Pinpoint the cell where the given text exists, returning its (X, Y) midpoint coordinate. 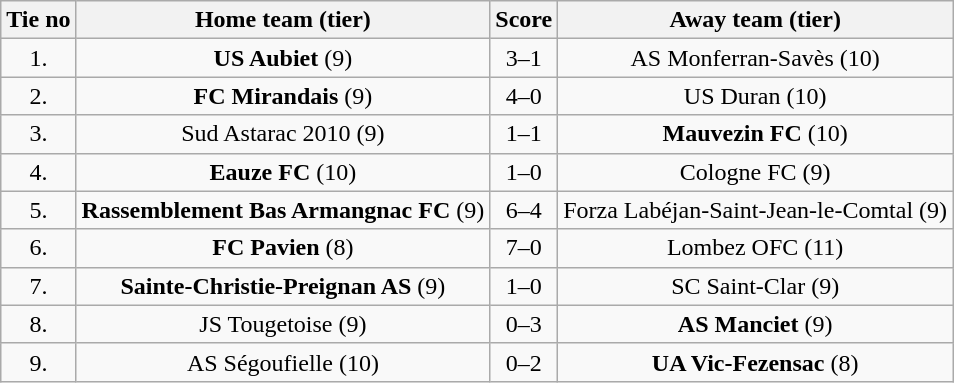
Tie no (38, 20)
AS Monferran-Savès (10) (756, 58)
US Duran (10) (756, 96)
Cologne FC (9) (756, 172)
Sainte-Christie-Preignan AS (9) (283, 286)
FC Pavien (8) (283, 248)
3. (38, 134)
Eauze FC (10) (283, 172)
5. (38, 210)
3–1 (524, 58)
Away team (tier) (756, 20)
SC Saint-Clar (9) (756, 286)
0–2 (524, 362)
4–0 (524, 96)
1–1 (524, 134)
UA Vic-Fezensac (8) (756, 362)
Mauvezin FC (10) (756, 134)
Score (524, 20)
1. (38, 58)
Rassemblement Bas Armangnac FC (9) (283, 210)
6–4 (524, 210)
8. (38, 324)
AS Manciet (9) (756, 324)
7–0 (524, 248)
AS Ségoufielle (10) (283, 362)
Forza Labéjan-Saint-Jean-le-Comtal (9) (756, 210)
0–3 (524, 324)
Lombez OFC (11) (756, 248)
7. (38, 286)
JS Tougetoise (9) (283, 324)
FC Mirandais (9) (283, 96)
6. (38, 248)
4. (38, 172)
Home team (tier) (283, 20)
9. (38, 362)
Sud Astarac 2010 (9) (283, 134)
US Aubiet (9) (283, 58)
2. (38, 96)
